Capture the cell that displays the provided text and extract its [x, y] central coordinate. 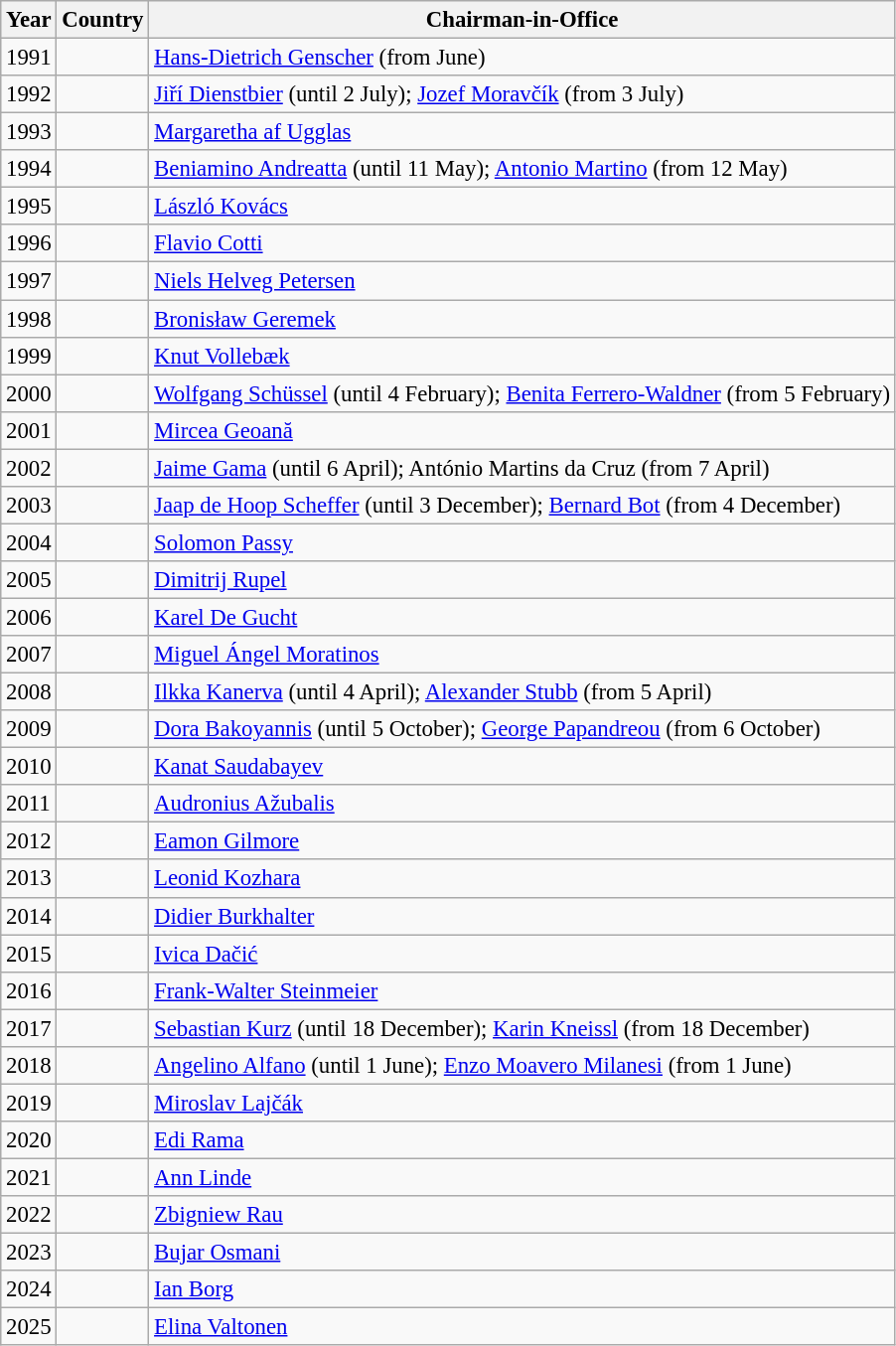
2012 [29, 841]
Hans-Dietrich Genscher (from June) [523, 58]
Wolfgang Schüssel (until 4 February); Benita Ferrero-Waldner (from 5 February) [523, 393]
2016 [29, 990]
Country [103, 20]
1991 [29, 58]
Dimitrij Rupel [523, 580]
2018 [29, 1066]
2011 [29, 804]
Jaime Gama (until 6 April); António Martins da Cruz (from 7 April) [523, 468]
2006 [29, 617]
2014 [29, 916]
Leonid Kozhara [523, 879]
2017 [29, 1028]
Flavio Cotti [523, 243]
Margaretha af Ugglas [523, 132]
Karel De Gucht [523, 617]
Bronisław Geremek [523, 319]
2003 [29, 506]
Dora Bakoyannis (until 5 October); George Papandreou (from 6 October) [523, 729]
Mircea Geoană [523, 430]
Miroslav Lajčák [523, 1103]
Ilkka Kanerva (until 4 April); Alexander Stubb (from 5 April) [523, 692]
Ian Borg [523, 1289]
Solomon Passy [523, 542]
Sebastian Kurz (until 18 December); Karin Kneissl (from 18 December) [523, 1028]
1998 [29, 319]
Chairman-in-Office [523, 20]
Ann Linde [523, 1177]
Angelino Alfano (until 1 June); Enzo Moavero Milanesi (from 1 June) [523, 1066]
2008 [29, 692]
1994 [29, 169]
2007 [29, 655]
2019 [29, 1103]
Jaap de Hoop Scheffer (until 3 December); Bernard Bot (from 4 December) [523, 506]
1999 [29, 356]
Didier Burkhalter [523, 916]
Kanat Saudabayev [523, 767]
2000 [29, 393]
1993 [29, 132]
1997 [29, 281]
Edi Rama [523, 1140]
2005 [29, 580]
2009 [29, 729]
2021 [29, 1177]
1992 [29, 94]
2015 [29, 954]
2022 [29, 1215]
2023 [29, 1253]
2002 [29, 468]
Audronius Ažubalis [523, 804]
Ivica Dačić [523, 954]
Eamon Gilmore [523, 841]
2013 [29, 879]
1995 [29, 207]
Beniamino Andreatta (until 11 May); Antonio Martino (from 12 May) [523, 169]
2024 [29, 1289]
2010 [29, 767]
2004 [29, 542]
Knut Vollebæk [523, 356]
Year [29, 20]
Niels Helveg Petersen [523, 281]
Miguel Ángel Moratinos [523, 655]
Zbigniew Rau [523, 1215]
Bujar Osmani [523, 1253]
Jiří Dienstbier (until 2 July); Jozef Moravčík (from 3 July) [523, 94]
2025 [29, 1327]
Elina Valtonen [523, 1327]
László Kovács [523, 207]
2001 [29, 430]
Frank-Walter Steinmeier [523, 990]
2020 [29, 1140]
1996 [29, 243]
